For the text-containing cell, return its midpoint in (X, Y) coordinate format. 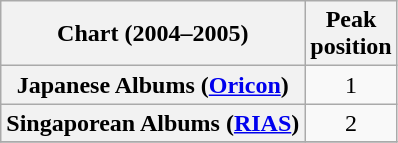
Peakposition (351, 34)
2 (351, 123)
1 (351, 85)
Singaporean Albums (RIAS) (153, 123)
Chart (2004–2005) (153, 34)
Japanese Albums (Oricon) (153, 85)
